From the cell containing the given text, extract its center point as (X, Y) coordinate. 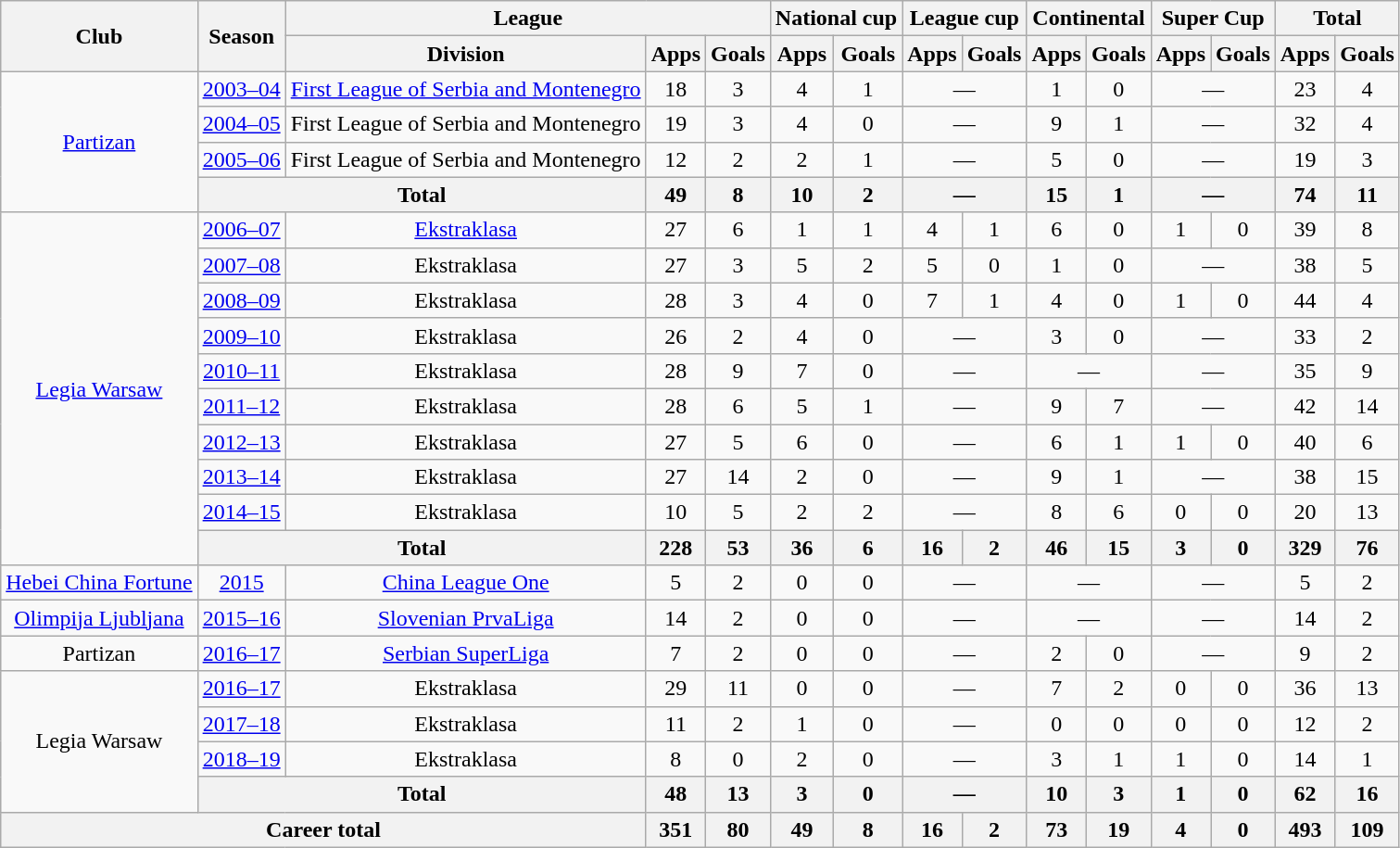
2008–09 (241, 300)
76 (1368, 548)
Career total (323, 829)
46 (1056, 548)
74 (1305, 195)
2004–05 (241, 124)
26 (675, 335)
Club (99, 36)
Serbian SuperLiga (465, 653)
Hebei China Fortune (99, 583)
2007–08 (241, 265)
Super Cup (1213, 19)
32 (1305, 124)
73 (1056, 829)
493 (1305, 829)
80 (738, 829)
18 (675, 89)
62 (1305, 794)
2018–19 (241, 759)
2005–06 (241, 159)
2009–10 (241, 335)
351 (675, 829)
League (528, 19)
2003–04 (241, 89)
228 (675, 548)
2015–16 (241, 618)
53 (738, 548)
Continental (1089, 19)
42 (1305, 406)
35 (1305, 371)
Olimpija Ljubljana (99, 618)
329 (1305, 548)
23 (1305, 89)
109 (1368, 829)
National cup (836, 19)
Division (465, 54)
2017–18 (241, 724)
40 (1305, 442)
20 (1305, 513)
48 (675, 794)
Season (241, 36)
2012–13 (241, 442)
2011–12 (241, 406)
2014–15 (241, 513)
44 (1305, 300)
2006–07 (241, 230)
2013–14 (241, 477)
29 (675, 689)
Slovenian PrvaLiga (465, 618)
2015 (241, 583)
League cup (965, 19)
China League One (465, 583)
39 (1305, 230)
2010–11 (241, 371)
33 (1305, 335)
